Find where the given text appears and provide that cell's center as [x, y] coordinate. 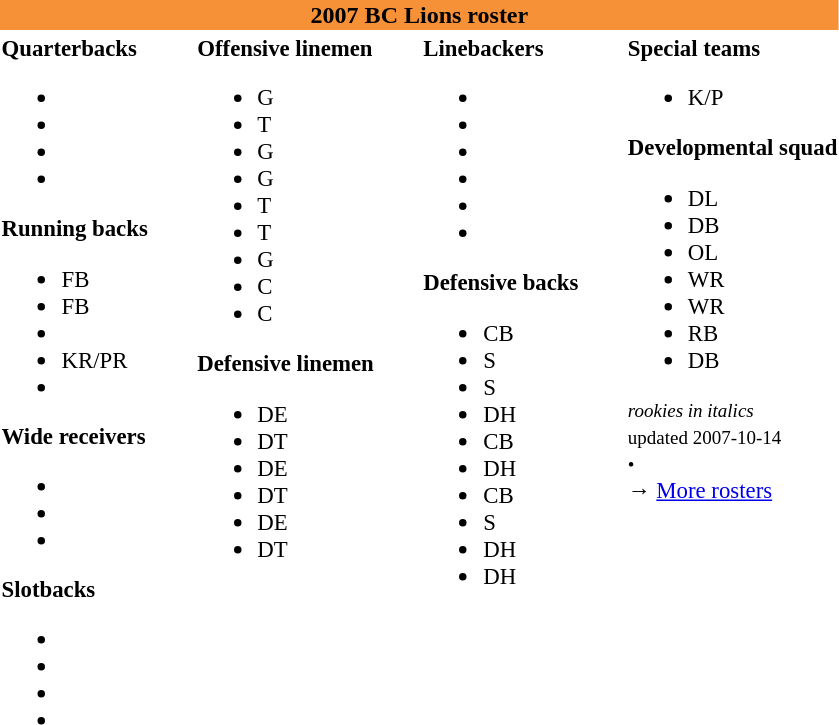
2007 BC Lions roster [420, 15]
